Extract the [X, Y] coordinate from the center of the cell holding the provided text.  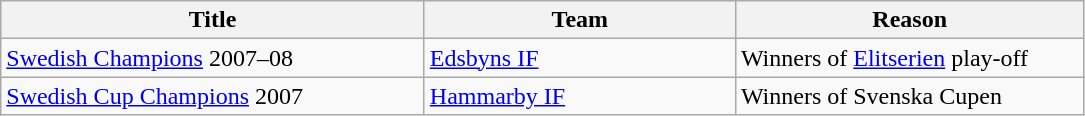
Edsbyns IF [580, 58]
Team [580, 20]
Winners of Elitserien play-off [910, 58]
Swedish Champions 2007–08 [213, 58]
Title [213, 20]
Winners of Svenska Cupen [910, 96]
Hammarby IF [580, 96]
Swedish Cup Champions 2007 [213, 96]
Reason [910, 20]
